Capture the cell that displays the provided text and extract its [x, y] central coordinate. 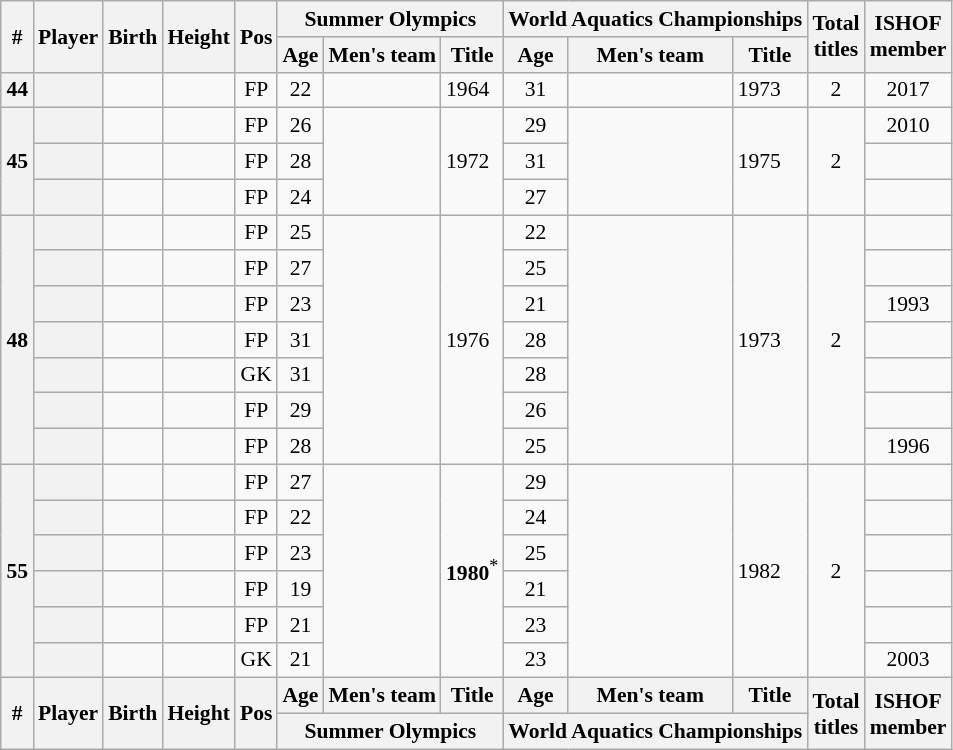
1982 [770, 571]
1972 [472, 162]
2010 [908, 126]
45 [17, 162]
2017 [908, 90]
1980* [472, 571]
1996 [908, 447]
55 [17, 571]
48 [17, 340]
1976 [472, 340]
1964 [472, 90]
1993 [908, 304]
44 [17, 90]
1975 [770, 162]
19 [300, 589]
2003 [908, 660]
